Output the (x, y) coordinate of the center of the cell containing the given text.  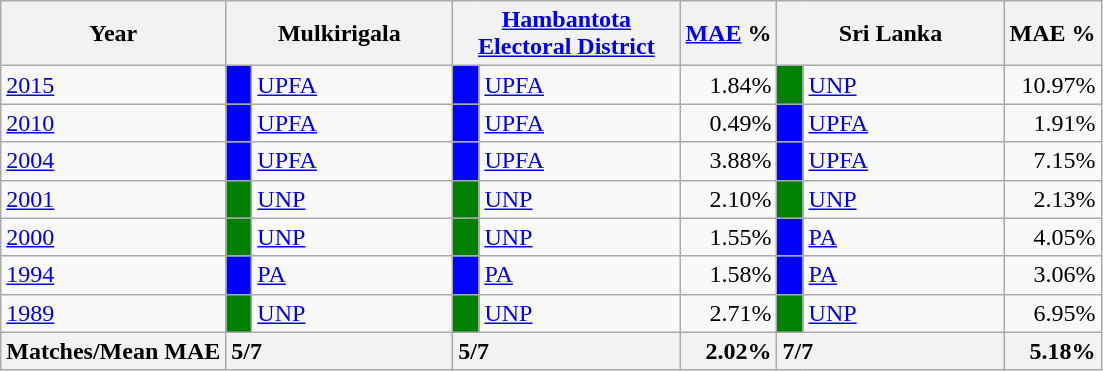
Year (114, 34)
0.49% (728, 123)
6.95% (1052, 313)
2.71% (728, 313)
2000 (114, 237)
7/7 (890, 351)
Sri Lanka (890, 34)
2.02% (728, 351)
Matches/Mean MAE (114, 351)
2.10% (728, 199)
2015 (114, 85)
1.91% (1052, 123)
1.58% (728, 275)
1989 (114, 313)
3.88% (728, 161)
5.18% (1052, 351)
Hambantota Electoral District (566, 34)
1994 (114, 275)
1.55% (728, 237)
1.84% (728, 85)
2010 (114, 123)
7.15% (1052, 161)
3.06% (1052, 275)
2001 (114, 199)
Mulkirigala (340, 34)
2004 (114, 161)
4.05% (1052, 237)
2.13% (1052, 199)
10.97% (1052, 85)
